Provide the [x, y] coordinate of the cell's center where the given text is located.  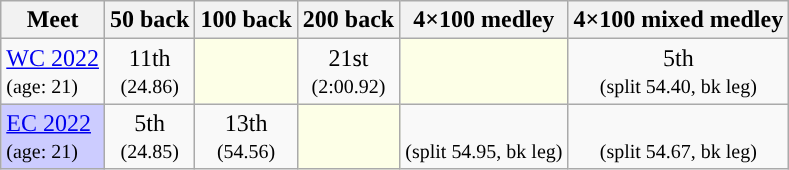
WC 2022(age: 21) [53, 72]
4×100 medley [484, 20]
11th(24.86) [149, 72]
Meet [53, 20]
(split 54.67, bk leg) [678, 136]
EC 2022(age: 21) [53, 136]
5th(split 54.40, bk leg) [678, 72]
21st(2:00.92) [348, 72]
13th(54.56) [246, 136]
100 back [246, 20]
(split 54.95, bk leg) [484, 136]
50 back [149, 20]
5th(24.85) [149, 136]
4×100 mixed medley [678, 20]
200 back [348, 20]
